Return the (X, Y) coordinate for the center point of the cell that contains the specified text.  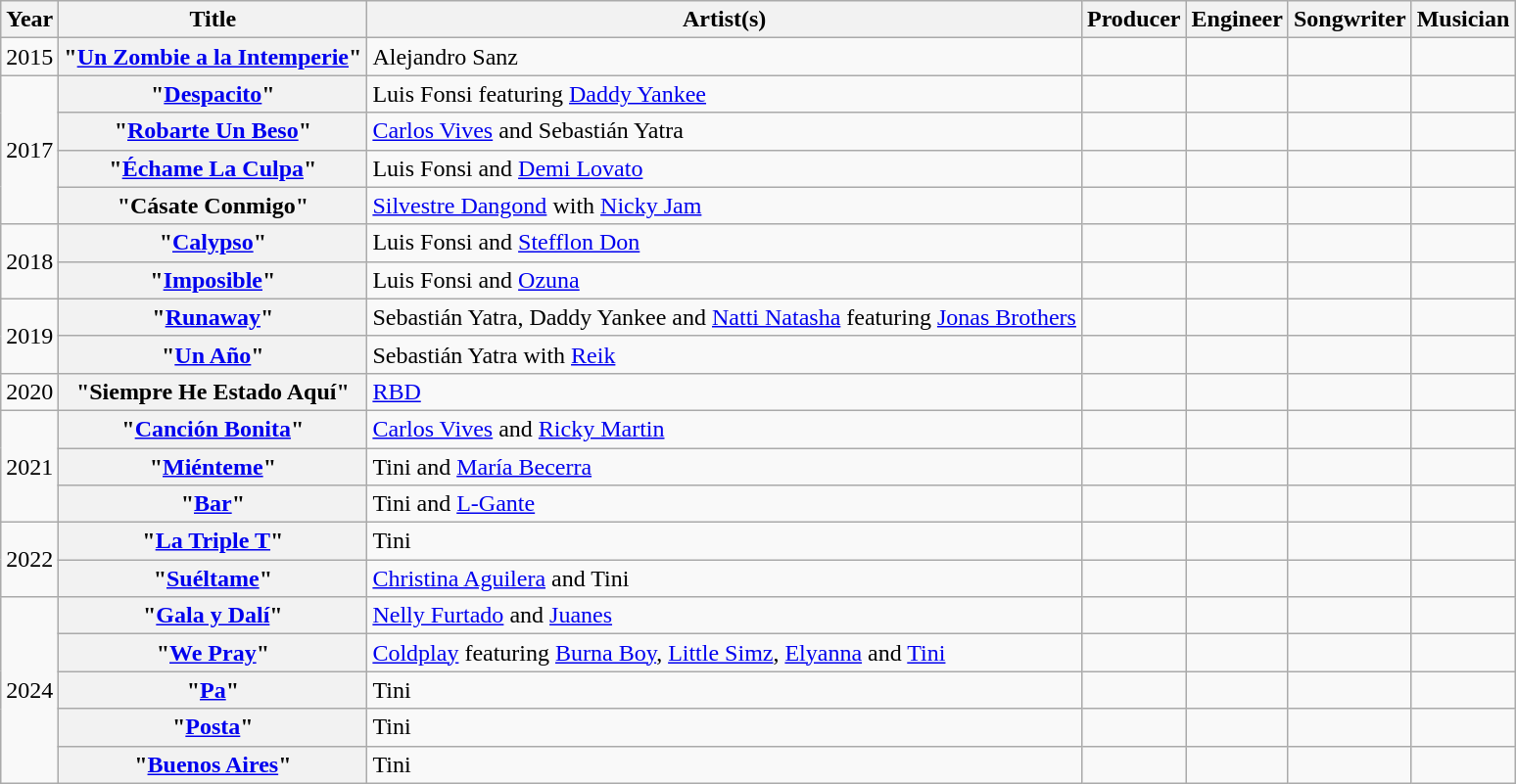
"Buenos Aires" (213, 764)
"Miénteme" (213, 467)
Luis Fonsi and Ozuna (725, 280)
"Un Zombie a la Intemperie" (213, 57)
2017 (29, 150)
"Calypso" (213, 243)
"Imposible" (213, 280)
RBD (725, 392)
"Un Año" (213, 354)
"Canción Bonita" (213, 429)
Artist(s) (725, 20)
"Suéltame" (213, 578)
Musician (1463, 20)
Luis Fonsi featuring Daddy Yankee (725, 94)
"Robarte Un Beso" (213, 131)
2022 (29, 560)
2019 (29, 336)
Carlos Vives and Sebastián Yatra (725, 131)
"Posta" (213, 727)
Luis Fonsi and Demi Lovato (725, 168)
Christina Aguilera and Tini (725, 578)
Luis Fonsi and Stefflon Don (725, 243)
"Siempre He Estado Aquí" (213, 392)
"Pa" (213, 690)
"Gala y Dalí" (213, 616)
2024 (29, 690)
"Despacito" (213, 94)
Producer (1134, 20)
2020 (29, 392)
Engineer (1237, 20)
Carlos Vives and Ricky Martin (725, 429)
2018 (29, 261)
Tini and L-Gante (725, 504)
Alejandro Sanz (725, 57)
Title (213, 20)
Sebastián Yatra with Reik (725, 354)
Silvestre Dangond with Nicky Jam (725, 206)
Sebastián Yatra, Daddy Yankee and Natti Natasha featuring Jonas Brothers (725, 317)
"We Pray" (213, 653)
"Échame La Culpa" (213, 168)
2021 (29, 466)
"Cásate Conmigo" (213, 206)
"Runaway" (213, 317)
Tini and María Becerra (725, 467)
Year (29, 20)
2015 (29, 57)
"La Triple T" (213, 541)
Coldplay featuring Burna Boy, Little Simz, Elyanna and Tini (725, 653)
"Bar" (213, 504)
Nelly Furtado and Juanes (725, 616)
Songwriter (1350, 20)
